Search for the cell housing the specified text and yield its [x, y] center coordinate. 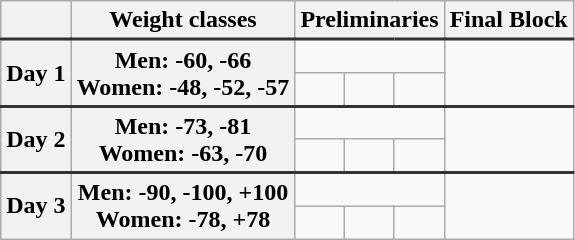
Men: -90, -100, +100 Women: -78, +78 [183, 206]
Day 3 [36, 206]
Preliminaries [370, 20]
Men: -73, -81 Women: -63, -70 [183, 140]
Day 1 [36, 74]
Men: -60, -66 Women: -48, -52, -57 [183, 74]
Final Block [508, 20]
Weight classes [183, 20]
Day 2 [36, 140]
